For the text-containing cell, return its midpoint in (X, Y) coordinate format. 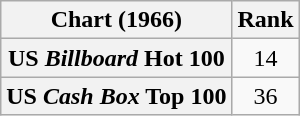
Chart (1966) (116, 20)
14 (266, 58)
US Billboard Hot 100 (116, 58)
36 (266, 96)
US Cash Box Top 100 (116, 96)
Rank (266, 20)
